Extract the [X, Y] coordinate from the center of the cell holding the provided text.  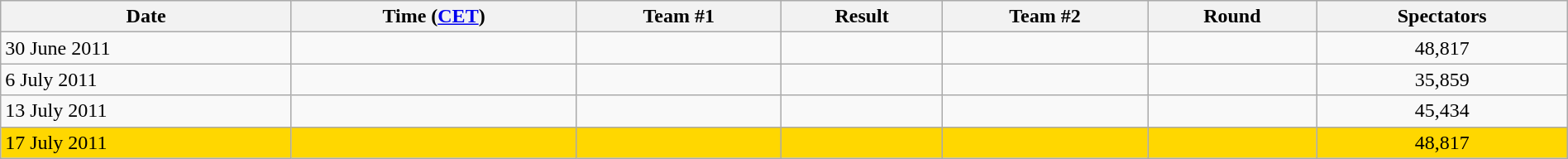
Spectators [1442, 17]
30 June 2011 [146, 48]
13 July 2011 [146, 111]
35,859 [1442, 79]
Team #1 [679, 17]
Date [146, 17]
45,434 [1442, 111]
Round [1232, 17]
Team #2 [1045, 17]
Time (CET) [433, 17]
17 July 2011 [146, 142]
Result [862, 17]
6 July 2011 [146, 79]
